Capture the cell that displays the provided text and extract its (x, y) central coordinate. 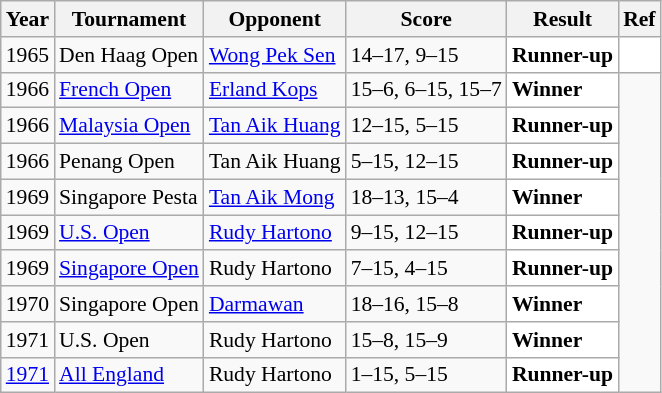
Result (562, 19)
Malaysia Open (129, 126)
All England (129, 375)
1965 (28, 55)
Erland Kops (275, 90)
1–15, 5–15 (426, 375)
Penang Open (129, 162)
Ref (639, 19)
Tan Aik Mong (275, 197)
Darmawan (275, 304)
12–15, 5–15 (426, 126)
15–8, 15–9 (426, 340)
15–6, 6–15, 15–7 (426, 90)
Opponent (275, 19)
Den Haag Open (129, 55)
Wong Pek Sen (275, 55)
7–15, 4–15 (426, 269)
Score (426, 19)
Tournament (129, 19)
18–16, 15–8 (426, 304)
14–17, 9–15 (426, 55)
French Open (129, 90)
Singapore Pesta (129, 197)
Year (28, 19)
18–13, 15–4 (426, 197)
5–15, 12–15 (426, 162)
1970 (28, 304)
9–15, 12–15 (426, 233)
